Extract the [x, y] coordinate from the center of the cell holding the provided text.  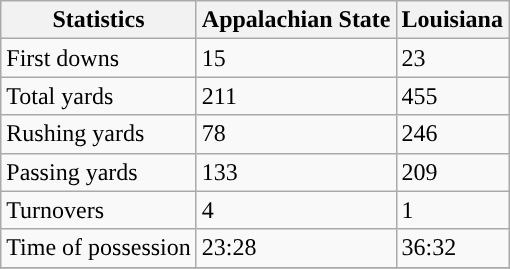
Statistics [99, 20]
36:32 [452, 248]
15 [296, 58]
133 [296, 172]
209 [452, 172]
455 [452, 96]
Louisiana [452, 20]
78 [296, 134]
4 [296, 210]
211 [296, 96]
Total yards [99, 96]
246 [452, 134]
Rushing yards [99, 134]
Time of possession [99, 248]
Appalachian State [296, 20]
1 [452, 210]
23 [452, 58]
First downs [99, 58]
Turnovers [99, 210]
Passing yards [99, 172]
23:28 [296, 248]
